Locate the cell with the specified text and output its (X, Y) center coordinate. 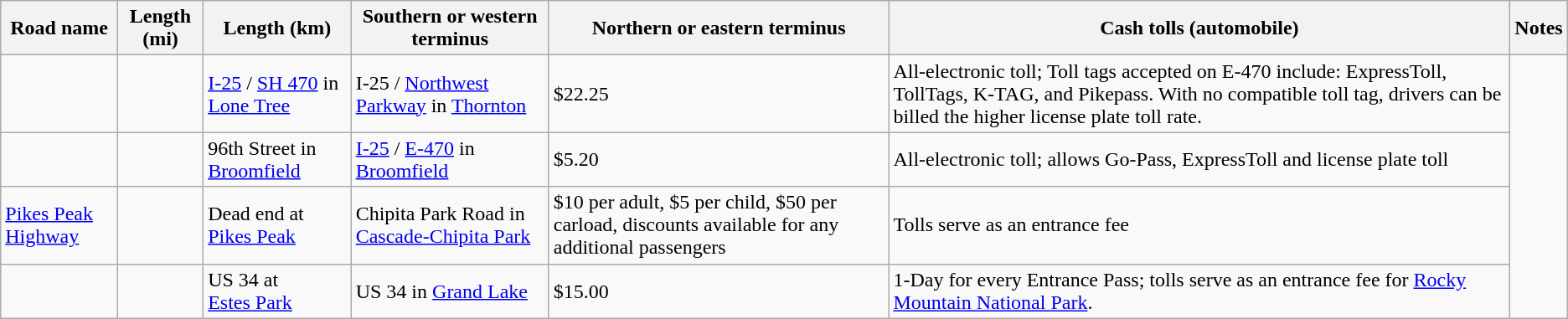
I-25 / Northwest Parkway in Thornton (450, 94)
I-25 / SH 470 in Lone Tree (278, 94)
$22.25 (719, 94)
$15.00 (719, 291)
1-Day for every Entrance Pass; tolls serve as an entrance fee for Rocky Mountain National Park. (1199, 291)
All-electronic toll; allows Go-Pass, ExpressToll and license plate toll (1199, 159)
Length (km) (278, 28)
96th Street in Broomfield (278, 159)
Road name (59, 28)
Chipita Park Road in Cascade-Chipita Park (450, 225)
Length (mi) (160, 28)
Cash tolls (automobile) (1199, 28)
Notes (1539, 28)
Northern or eastern terminus (719, 28)
Tolls serve as an entrance fee (1199, 225)
$5.20 (719, 159)
US 34 at Estes Park (278, 291)
$10 per adult, $5 per child, $50 per carload, discounts available for any additional passengers (719, 225)
Dead end at Pikes Peak (278, 225)
US 34 in Grand Lake (450, 291)
Southern or western terminus (450, 28)
I-25 / E-470 in Broomfield (450, 159)
Pikes Peak Highway (59, 225)
